Scan for the cell matching the given text and deliver its (x, y) coordinate at center. 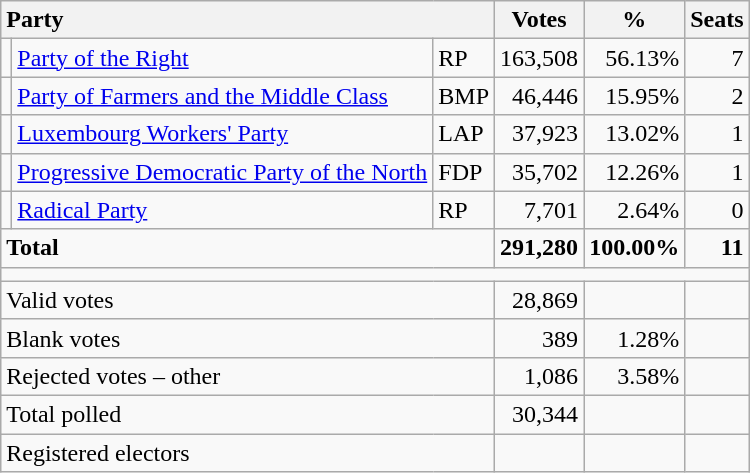
Party (248, 20)
Progressive Democratic Party of the North (222, 172)
Party of the Right (222, 58)
100.00% (634, 248)
% (634, 20)
Luxembourg Workers' Party (222, 134)
Total (248, 248)
56.13% (634, 58)
13.02% (634, 134)
FDP (464, 172)
Party of Farmers and the Middle Class (222, 96)
7 (717, 58)
2 (717, 96)
Valid votes (248, 300)
Total polled (248, 414)
46,446 (540, 96)
7,701 (540, 210)
37,923 (540, 134)
0 (717, 210)
15.95% (634, 96)
12.26% (634, 172)
Votes (540, 20)
Registered electors (248, 453)
11 (717, 248)
Rejected votes – other (248, 376)
35,702 (540, 172)
291,280 (540, 248)
28,869 (540, 300)
389 (540, 338)
1,086 (540, 376)
BMP (464, 96)
163,508 (540, 58)
LAP (464, 134)
1.28% (634, 338)
3.58% (634, 376)
Radical Party (222, 210)
Seats (717, 20)
30,344 (540, 414)
2.64% (634, 210)
Blank votes (248, 338)
